Output the [X, Y] coordinate of the center of the cell containing the given text.  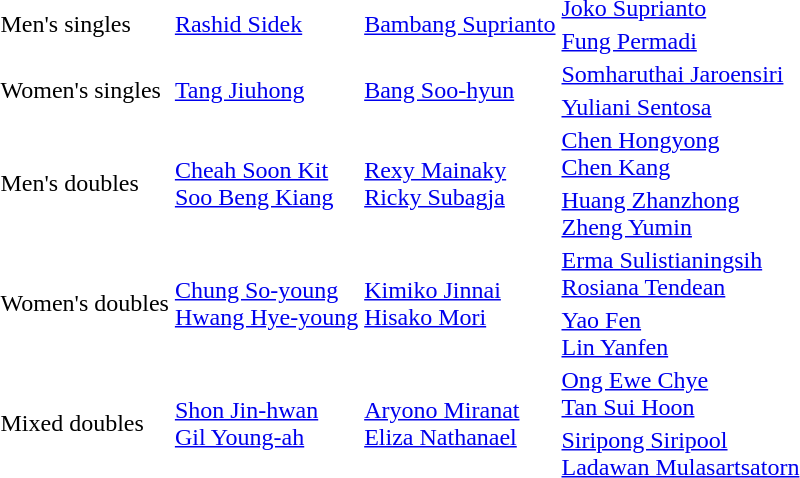
Rexy Mainaky Ricky Subagja [460, 184]
Cheah Soon Kit Soo Beng Kiang [266, 184]
Kimiko Jinnai Hisako Mori [460, 304]
Chung So-young Hwang Hye-young [266, 304]
Tang Jiuhong [266, 90]
Bang Soo-hyun [460, 90]
